Provide the (x, y) coordinate of the cell's center where the given text is located.  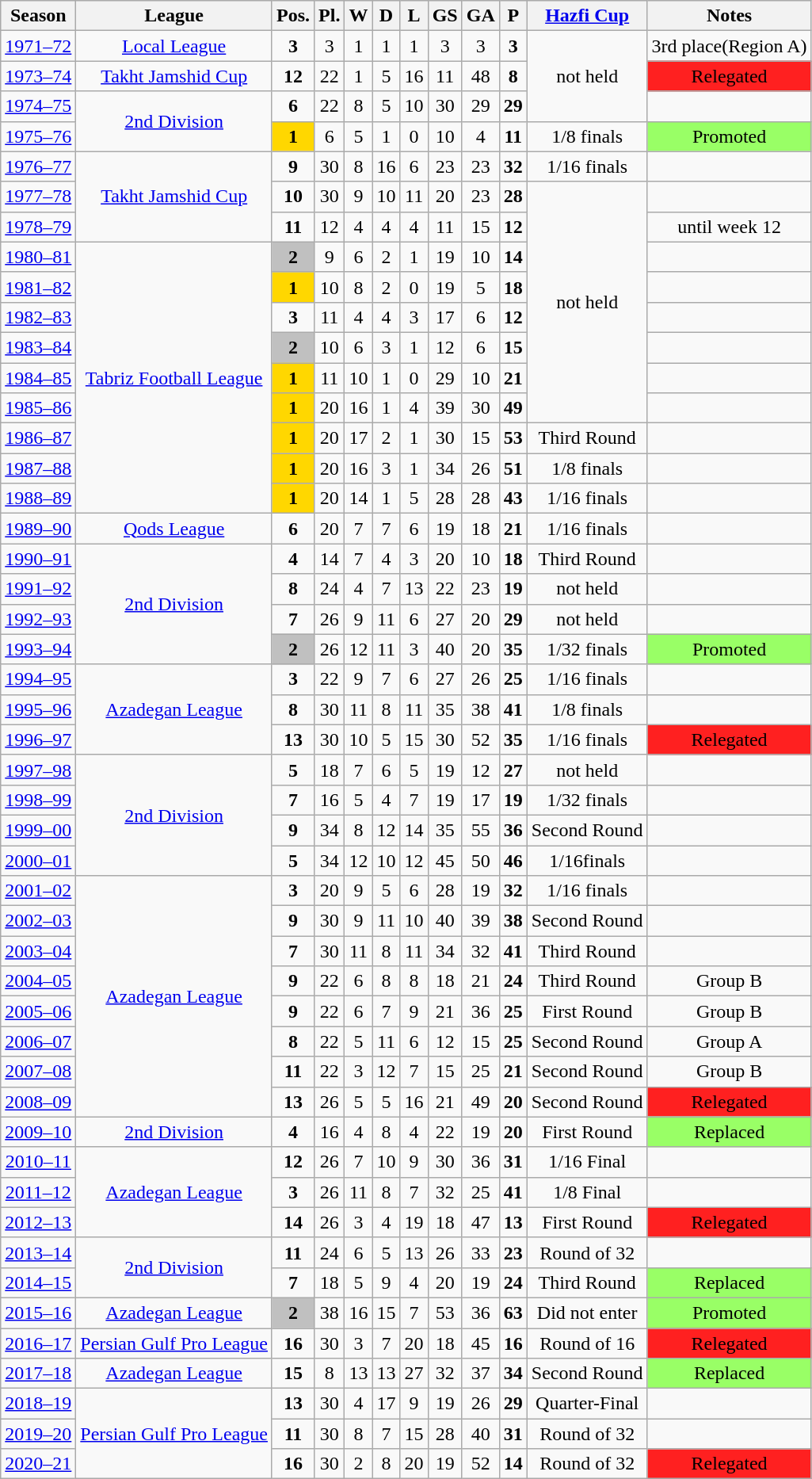
2013–14 (38, 1252)
1974–75 (38, 106)
50 (480, 860)
Notes (729, 16)
2006–07 (38, 1041)
GS (445, 16)
2014–15 (38, 1282)
1985–86 (38, 408)
1991–92 (38, 589)
1996–97 (38, 739)
1997–98 (38, 770)
1990–91 (38, 559)
Round of 16 (587, 1343)
2017–18 (38, 1374)
55 (480, 830)
L (414, 16)
P (513, 16)
Hazfi Cup (587, 16)
2003–04 (38, 951)
2000–01 (38, 860)
63 (513, 1313)
2010–11 (38, 1162)
Local League (174, 46)
1989–90 (38, 529)
2004–05 (38, 981)
3rd place(Region A) (729, 46)
D (387, 16)
until week 12 (729, 227)
46 (513, 860)
1993–94 (38, 649)
2005–06 (38, 1011)
37 (480, 1374)
W (358, 16)
1995–96 (38, 709)
Pl. (330, 16)
1971–72 (38, 46)
1980–81 (38, 257)
1984–85 (38, 378)
1999–00 (38, 830)
2009–10 (38, 1132)
2001–02 (38, 891)
Qods League (174, 529)
Group A (729, 1041)
2007–08 (38, 1072)
1977–78 (38, 197)
1988–89 (38, 499)
2018–19 (38, 1404)
Season (38, 16)
1998–99 (38, 800)
1/8 Final (587, 1192)
1992–93 (38, 619)
1975–76 (38, 136)
1976–77 (38, 166)
League (174, 16)
1986–87 (38, 438)
2008–09 (38, 1102)
1973–74 (38, 76)
GA (480, 16)
1987–88 (38, 468)
Did not enter (587, 1313)
2019–20 (38, 1434)
2011–12 (38, 1192)
1/16finals (587, 860)
1994–95 (38, 679)
Tabriz Football League (174, 377)
48 (480, 76)
1978–79 (38, 227)
2016–17 (38, 1343)
43 (513, 499)
2020–21 (38, 1464)
1981–82 (38, 287)
2002–03 (38, 921)
33 (480, 1252)
51 (513, 468)
1983–84 (38, 347)
Quarter-Final (587, 1404)
1982–83 (38, 317)
1/16 Final (587, 1162)
2012–13 (38, 1222)
Pos. (293, 16)
47 (480, 1222)
2015–16 (38, 1313)
